Pinpoint the cell where the given text exists, returning its (X, Y) midpoint coordinate. 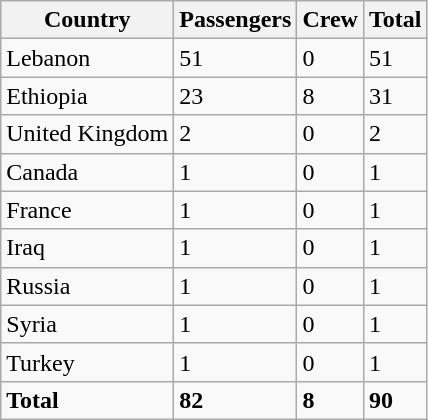
90 (395, 400)
Syria (88, 324)
United Kingdom (88, 134)
Crew (330, 20)
31 (395, 96)
France (88, 210)
Russia (88, 286)
Turkey (88, 362)
Iraq (88, 248)
23 (236, 96)
Country (88, 20)
Passengers (236, 20)
Lebanon (88, 58)
Ethiopia (88, 96)
Canada (88, 172)
82 (236, 400)
